Identify which cell holds the provided text, then report its [X, Y] central coordinate. 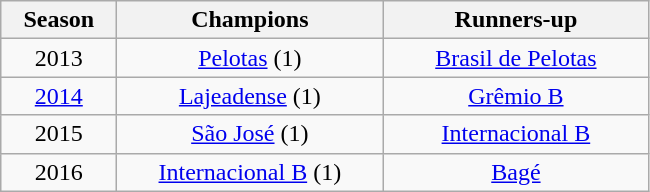
Season [59, 20]
Bagé [516, 172]
Champions [250, 20]
2016 [59, 172]
Lajeadense (1) [250, 96]
Brasil de Pelotas [516, 58]
Runners-up [516, 20]
Pelotas (1) [250, 58]
2014 [59, 96]
Internacional B [516, 134]
Grêmio B [516, 96]
2013 [59, 58]
Internacional B (1) [250, 172]
2015 [59, 134]
São José (1) [250, 134]
